Return the (x, y) coordinate for the center point of the cell that contains the specified text.  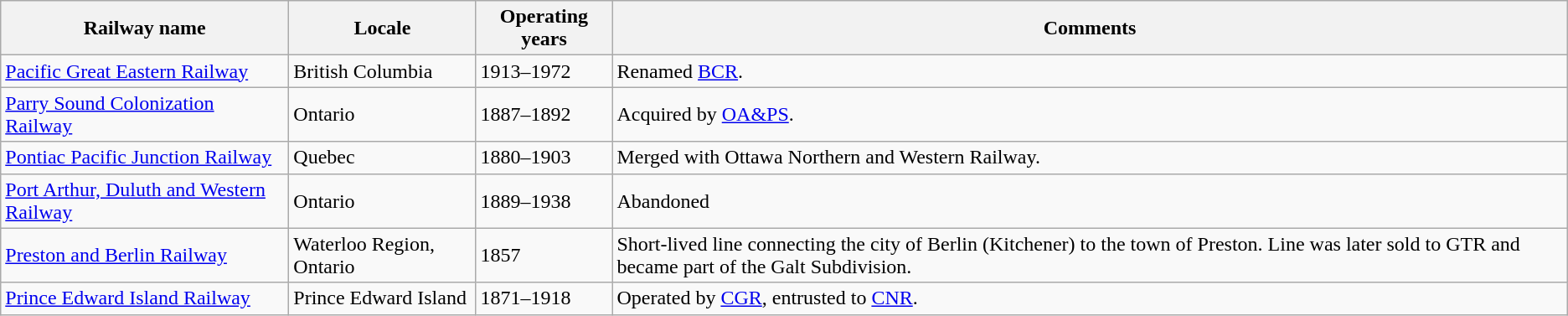
1871–1918 (544, 298)
Quebec (382, 158)
Pacific Great Eastern Railway (145, 71)
Merged with Ottawa Northern and Western Railway. (1090, 158)
Parry Sound Colonization Railway (145, 114)
Locale (382, 28)
Port Arthur, Duluth and Western Railway (145, 201)
Waterloo Region, Ontario (382, 255)
1880–1903 (544, 158)
1857 (544, 255)
Prince Edward Island (382, 298)
Railway name (145, 28)
Comments (1090, 28)
Operating years (544, 28)
Operated by CGR, entrusted to CNR. (1090, 298)
Abandoned (1090, 201)
Pontiac Pacific Junction Railway (145, 158)
1913–1972 (544, 71)
Preston and Berlin Railway (145, 255)
Prince Edward Island Railway (145, 298)
Acquired by OA&PS. (1090, 114)
British Columbia (382, 71)
1887–1892 (544, 114)
1889–1938 (544, 201)
Renamed BCR. (1090, 71)
